From the cell containing the given text, extract its center point as (x, y) coordinate. 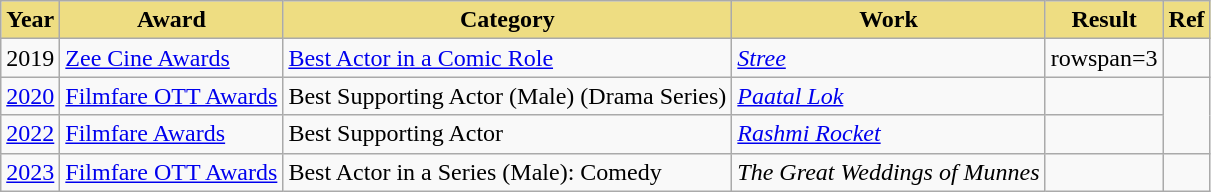
Year (30, 20)
Stree (888, 58)
Category (508, 20)
The Great Weddings of Munnes (888, 172)
Paatal Lok (888, 96)
Filmfare Awards (172, 134)
Best Actor in a Comic Role (508, 58)
Work (888, 20)
Best Supporting Actor (508, 134)
Ref (1186, 20)
Zee Cine Awards (172, 58)
Best Supporting Actor (Male) (Drama Series) (508, 96)
2023 (30, 172)
2019 (30, 58)
2020 (30, 96)
rowspan=3 (1104, 58)
Result (1104, 20)
Best Actor in a Series (Male): Comedy (508, 172)
2022 (30, 134)
Rashmi Rocket (888, 134)
Award (172, 20)
